Locate the cell with the specified text and output its (x, y) center coordinate. 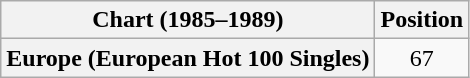
Chart (1985–1989) (188, 20)
67 (422, 58)
Europe (European Hot 100 Singles) (188, 58)
Position (422, 20)
